Return the (X, Y) coordinate for the center point of the cell that contains the specified text.  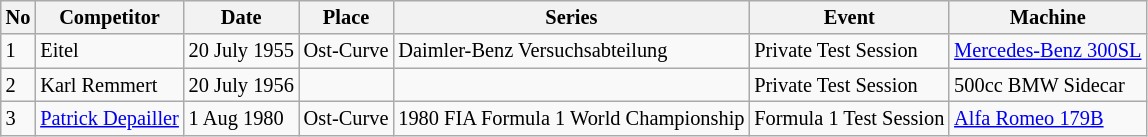
Series (571, 17)
Machine (1048, 17)
Karl Remmert (109, 85)
500cc BMW Sidecar (1048, 85)
Competitor (109, 17)
1 Aug 1980 (242, 118)
3 (18, 118)
1 (18, 51)
Patrick Depailler (109, 118)
Mercedes-Benz 300SL (1048, 51)
2 (18, 85)
No (18, 17)
20 July 1955 (242, 51)
Eitel (109, 51)
Daimler-Benz Versuchsabteilung (571, 51)
Place (346, 17)
Event (849, 17)
Date (242, 17)
20 July 1956 (242, 85)
Alfa Romeo 179B (1048, 118)
1980 FIA Formula 1 World Championship (571, 118)
Formula 1 Test Session (849, 118)
